Find where the given text appears and provide that cell's center as [x, y] coordinate. 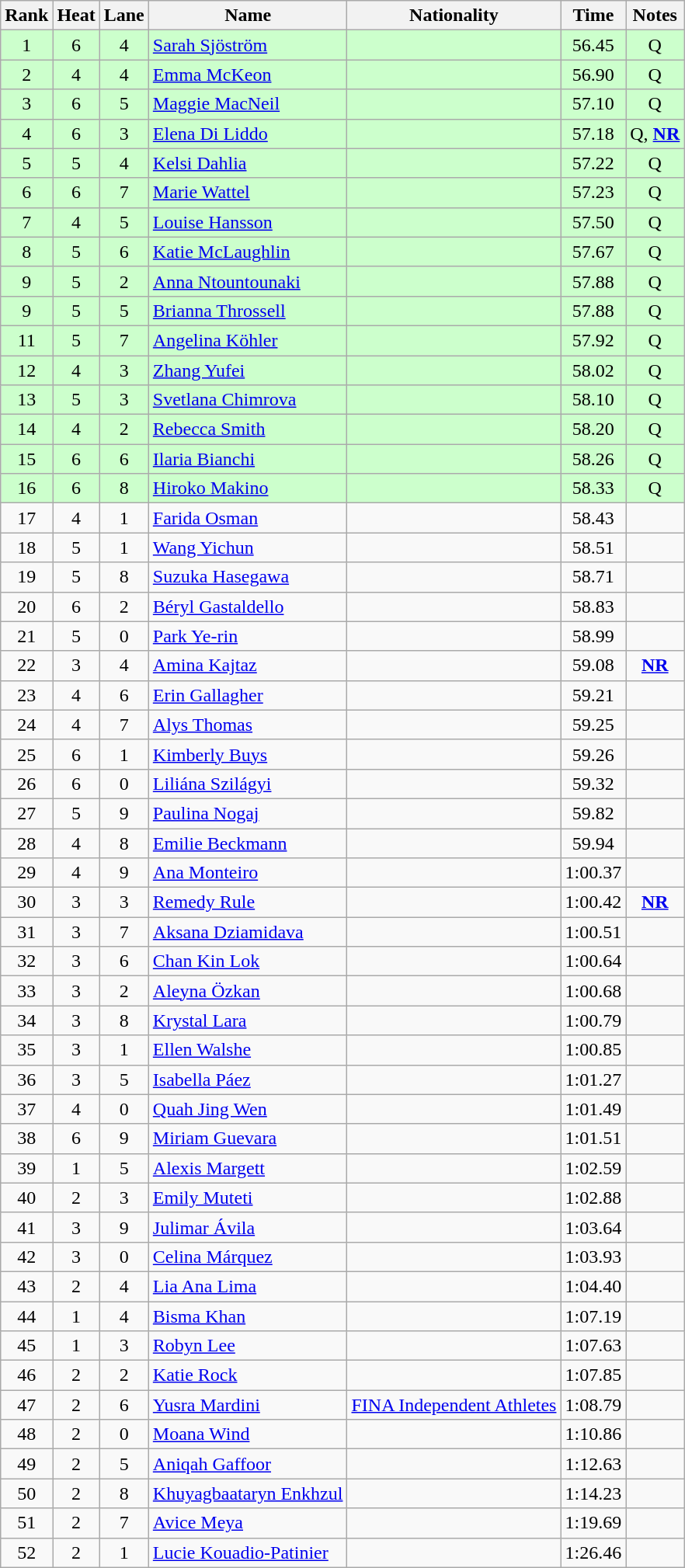
1:01.27 [593, 1080]
Paulina Nogaj [248, 813]
Kimberly Buys [248, 754]
Alexis Margett [248, 1168]
Zhang Yufei [248, 370]
1:12.63 [593, 1464]
12 [26, 370]
44 [26, 1316]
45 [26, 1346]
Isabella Páez [248, 1080]
Ilaria Bianchi [248, 459]
57.18 [593, 134]
Amina Kajtaz [248, 666]
Aksana Dziamidava [248, 932]
57.50 [593, 222]
FINA Independent Athletes [454, 1405]
Robyn Lee [248, 1346]
59.26 [593, 754]
Emma McKeon [248, 75]
57.10 [593, 104]
Ellen Walshe [248, 1050]
1:00.42 [593, 902]
1:02.88 [593, 1198]
27 [26, 813]
Time [593, 16]
Chan Kin Lok [248, 961]
57.92 [593, 340]
59.94 [593, 843]
25 [26, 754]
Heat [76, 16]
Kelsi Dahlia [248, 163]
1:00.85 [593, 1050]
1:07.19 [593, 1316]
57.22 [593, 163]
Celina Márquez [248, 1257]
Hiroko Makino [248, 488]
1:00.79 [593, 1020]
1:07.85 [593, 1375]
58.02 [593, 370]
1:19.69 [593, 1523]
13 [26, 400]
14 [26, 429]
Krystal Lara [248, 1020]
58.83 [593, 607]
Lia Ana Lima [248, 1286]
58.33 [593, 488]
Emilie Beckmann [248, 843]
15 [26, 459]
26 [26, 784]
41 [26, 1227]
1:10.86 [593, 1434]
Angelina Köhler [248, 340]
1:00.68 [593, 991]
Miriam Guevara [248, 1139]
35 [26, 1050]
20 [26, 607]
Katie Rock [248, 1375]
58.10 [593, 400]
39 [26, 1168]
Notes [655, 16]
43 [26, 1286]
Alys Thomas [248, 725]
Khuyagbaataryn Enkhzul [248, 1493]
59.08 [593, 666]
Farida Osman [248, 518]
Aleyna Özkan [248, 991]
1:01.51 [593, 1139]
Yusra Mardini [248, 1405]
16 [26, 488]
56.45 [593, 45]
1:00.64 [593, 961]
Aniqah Gaffoor [248, 1464]
1:08.79 [593, 1405]
Béryl Gastaldello [248, 607]
1:07.63 [593, 1346]
57.23 [593, 193]
Q, NR [655, 134]
Erin Gallagher [248, 695]
57.67 [593, 252]
17 [26, 518]
59.21 [593, 695]
50 [26, 1493]
58.26 [593, 459]
28 [26, 843]
Louise Hansson [248, 222]
47 [26, 1405]
Sarah Sjöström [248, 45]
21 [26, 636]
34 [26, 1020]
Julimar Ávila [248, 1227]
32 [26, 961]
1:01.49 [593, 1109]
31 [26, 932]
1:02.59 [593, 1168]
1:14.23 [593, 1493]
1:00.37 [593, 873]
Liliána Szilágyi [248, 784]
Park Ye-rin [248, 636]
Elena Di Liddo [248, 134]
52 [26, 1552]
51 [26, 1523]
Rank [26, 16]
Moana Wind [248, 1434]
58.20 [593, 429]
36 [26, 1080]
Emily Muteti [248, 1198]
Katie McLaughlin [248, 252]
Wang Yichun [248, 548]
49 [26, 1464]
59.82 [593, 813]
30 [26, 902]
Lane [124, 16]
59.25 [593, 725]
Avice Meya [248, 1523]
1:03.64 [593, 1227]
24 [26, 725]
Rebecca Smith [248, 429]
Ana Monteiro [248, 873]
Quah Jing Wen [248, 1109]
46 [26, 1375]
Maggie MacNeil [248, 104]
58.71 [593, 577]
Bisma Khan [248, 1316]
18 [26, 548]
40 [26, 1198]
1:26.46 [593, 1552]
59.32 [593, 784]
48 [26, 1434]
Svetlana Chimrova [248, 400]
Lucie Kouadio-Patinier [248, 1552]
29 [26, 873]
11 [26, 340]
1:03.93 [593, 1257]
56.90 [593, 75]
Suzuka Hasegawa [248, 577]
1:00.51 [593, 932]
42 [26, 1257]
Nationality [454, 16]
Remedy Rule [248, 902]
33 [26, 991]
58.99 [593, 636]
Anna Ntountounaki [248, 281]
Brianna Throssell [248, 311]
58.51 [593, 548]
Marie Wattel [248, 193]
Name [248, 16]
19 [26, 577]
23 [26, 695]
37 [26, 1109]
38 [26, 1139]
58.43 [593, 518]
22 [26, 666]
1:04.40 [593, 1286]
